Return the (X, Y) coordinate for the center point of the cell that contains the specified text.  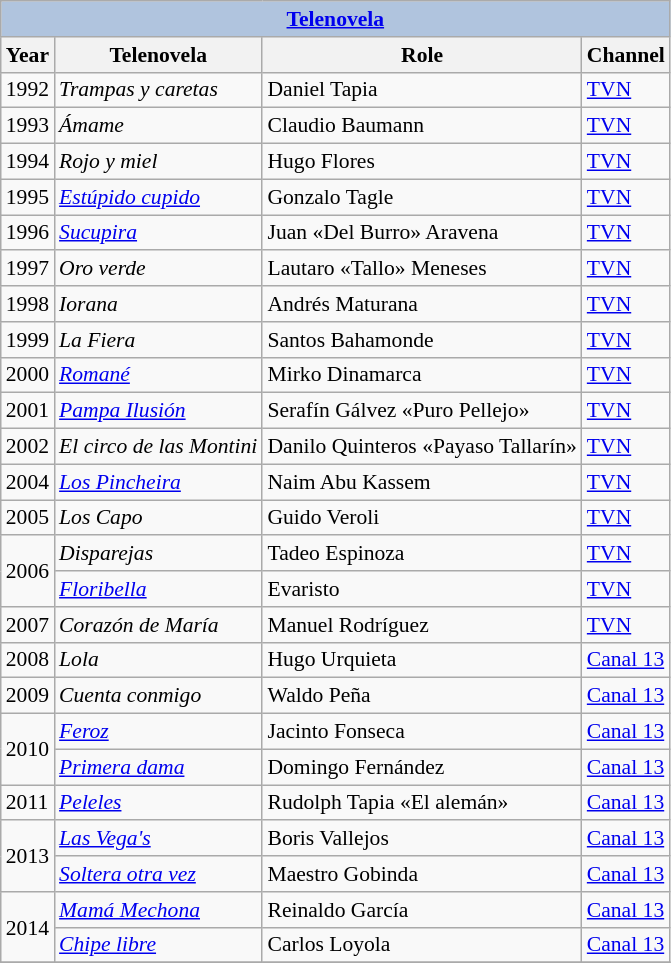
2007 (28, 625)
Jacinto Fonseca (422, 732)
Romané (158, 375)
Los Capo (158, 518)
2008 (28, 660)
Manuel Rodríguez (422, 625)
Mamá Mechona (158, 910)
Carlos Loyola (422, 945)
Gonzalo Tagle (422, 197)
1994 (28, 162)
Claudio Baumann (422, 126)
2001 (28, 411)
Pampa Ilusión (158, 411)
Corazón de María (158, 625)
Evaristo (422, 589)
Hugo Flores (422, 162)
Role (422, 55)
1992 (28, 90)
Cuenta conmigo (158, 696)
Hugo Urquieta (422, 660)
El circo de las Montini (158, 447)
Domingo Fernández (422, 767)
Los Pincheira (158, 482)
Andrés Maturana (422, 304)
Mirko Dinamarca (422, 375)
Estúpido cupido (158, 197)
1998 (28, 304)
2014 (28, 928)
Oro verde (158, 269)
Primera dama (158, 767)
1995 (28, 197)
Lautaro «Tallo» Meneses (422, 269)
Maestro Gobinda (422, 874)
Serafín Gálvez «Puro Pellejo» (422, 411)
Reinaldo García (422, 910)
Lola (158, 660)
Tadeo Espinoza (422, 554)
Las Vega's (158, 839)
2002 (28, 447)
Channel (626, 55)
Santos Bahamonde (422, 340)
Guido Veroli (422, 518)
2013 (28, 856)
2009 (28, 696)
Sucupira (158, 233)
Year (28, 55)
La Fiera (158, 340)
2000 (28, 375)
Rojo y miel (158, 162)
2010 (28, 750)
Juan «Del Burro» Aravena (422, 233)
Chipe libre (158, 945)
Waldo Peña (422, 696)
Ámame (158, 126)
Trampas y caretas (158, 90)
1993 (28, 126)
Feroz (158, 732)
2004 (28, 482)
Soltera otra vez (158, 874)
Danilo Quinteros «Payaso Tallarín» (422, 447)
2006 (28, 572)
Peleles (158, 803)
Daniel Tapia (422, 90)
1999 (28, 340)
Naim Abu Kassem (422, 482)
Rudolph Tapia «El alemán» (422, 803)
1997 (28, 269)
2005 (28, 518)
Iorana (158, 304)
Disparejas (158, 554)
2011 (28, 803)
1996 (28, 233)
Boris Vallejos (422, 839)
Floribella (158, 589)
